Capture the cell that displays the provided text and extract its [X, Y] central coordinate. 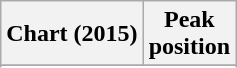
Chart (2015) [72, 34]
Peak position [189, 34]
